Search for the cell housing the specified text and yield its (X, Y) center coordinate. 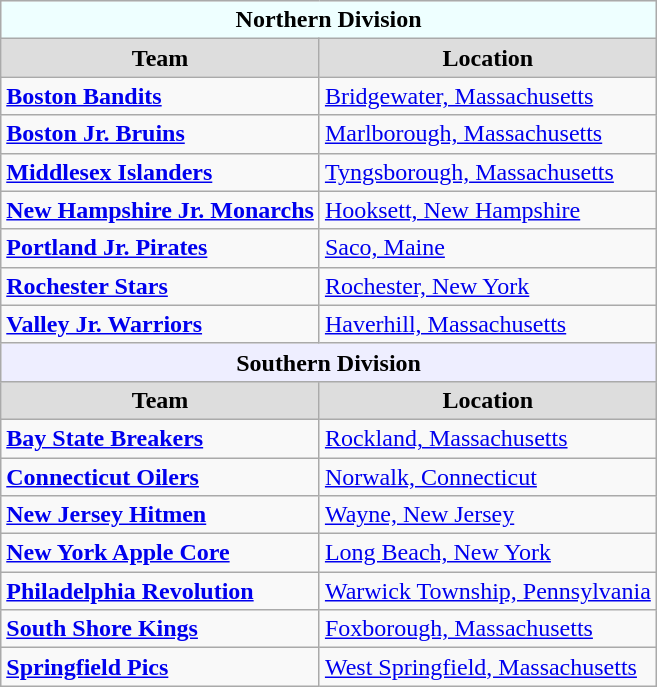
Boston Jr. Bruins (160, 134)
Tyngsborough, Massachusetts (488, 172)
Foxborough, Massachusetts (488, 629)
Northern Division (329, 20)
New Hampshire Jr. Monarchs (160, 210)
Connecticut Oilers (160, 477)
Bay State Breakers (160, 438)
Long Beach, New York (488, 553)
Portland Jr. Pirates (160, 248)
Rochester Stars (160, 286)
Haverhill, Massachusetts (488, 324)
Southern Division (329, 362)
Valley Jr. Warriors (160, 324)
Hooksett, New Hampshire (488, 210)
West Springfield, Massachusetts (488, 667)
Springfield Pics (160, 667)
Norwalk, Connecticut (488, 477)
Middlesex Islanders (160, 172)
New York Apple Core (160, 553)
New Jersey Hitmen (160, 515)
Wayne, New Jersey (488, 515)
Marlborough, Massachusetts (488, 134)
Philadelphia Revolution (160, 591)
Warwick Township, Pennsylvania (488, 591)
Saco, Maine (488, 248)
Bridgewater, Massachusetts (488, 96)
Rockland, Massachusetts (488, 438)
South Shore Kings (160, 629)
Boston Bandits (160, 96)
Rochester, New York (488, 286)
